Capture the cell that displays the provided text and extract its (x, y) central coordinate. 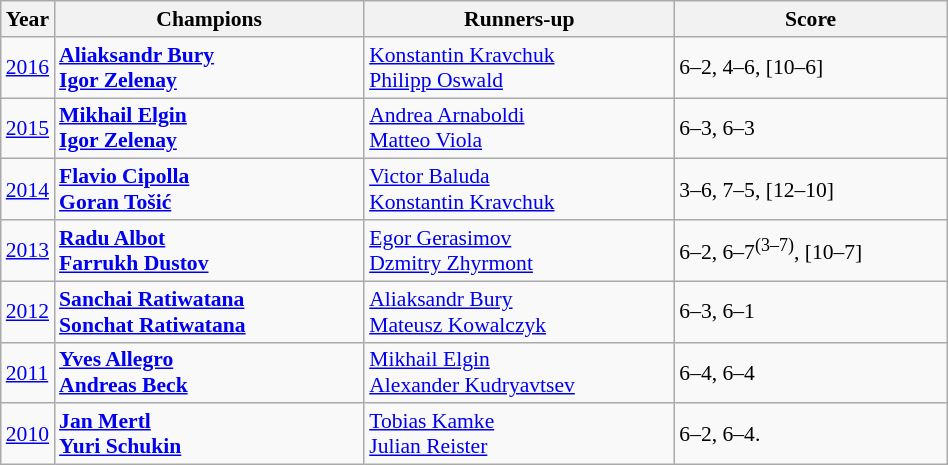
Egor Gerasimov Dzmitry Zhyrmont (519, 250)
2015 (28, 128)
2014 (28, 190)
Runners-up (519, 19)
6–2, 4–6, [10–6] (810, 68)
Aliaksandr Bury Mateusz Kowalczyk (519, 312)
Score (810, 19)
6–3, 6–3 (810, 128)
6–4, 6–4 (810, 372)
Sanchai Ratiwatana Sonchat Ratiwatana (209, 312)
2016 (28, 68)
Mikhail Elgin Alexander Kudryavtsev (519, 372)
Jan Mertl Yuri Schukin (209, 434)
Yves Allegro Andreas Beck (209, 372)
2011 (28, 372)
Tobias Kamke Julian Reister (519, 434)
2012 (28, 312)
Mikhail Elgin Igor Zelenay (209, 128)
2013 (28, 250)
Flavio Cipolla Goran Tošić (209, 190)
6–2, 6–4. (810, 434)
Year (28, 19)
Victor Baluda Konstantin Kravchuk (519, 190)
Champions (209, 19)
Andrea Arnaboldi Matteo Viola (519, 128)
Aliaksandr Bury Igor Zelenay (209, 68)
6–2, 6–7(3–7), [10–7] (810, 250)
6–3, 6–1 (810, 312)
3–6, 7–5, [12–10] (810, 190)
2010 (28, 434)
Konstantin Kravchuk Philipp Oswald (519, 68)
Radu Albot Farrukh Dustov (209, 250)
